From the cell containing the given text, extract its center point as [x, y] coordinate. 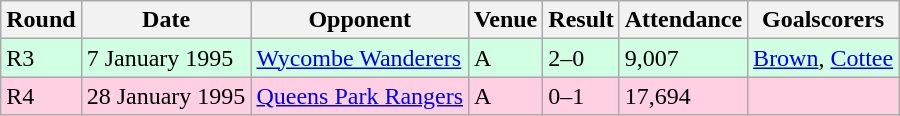
2–0 [581, 58]
Attendance [683, 20]
17,694 [683, 96]
R3 [41, 58]
Wycombe Wanderers [360, 58]
Brown, Cottee [824, 58]
Venue [506, 20]
Queens Park Rangers [360, 96]
0–1 [581, 96]
Goalscorers [824, 20]
R4 [41, 96]
Date [166, 20]
Opponent [360, 20]
9,007 [683, 58]
Result [581, 20]
7 January 1995 [166, 58]
Round [41, 20]
28 January 1995 [166, 96]
